Scan for the cell matching the given text and deliver its (X, Y) coordinate at center. 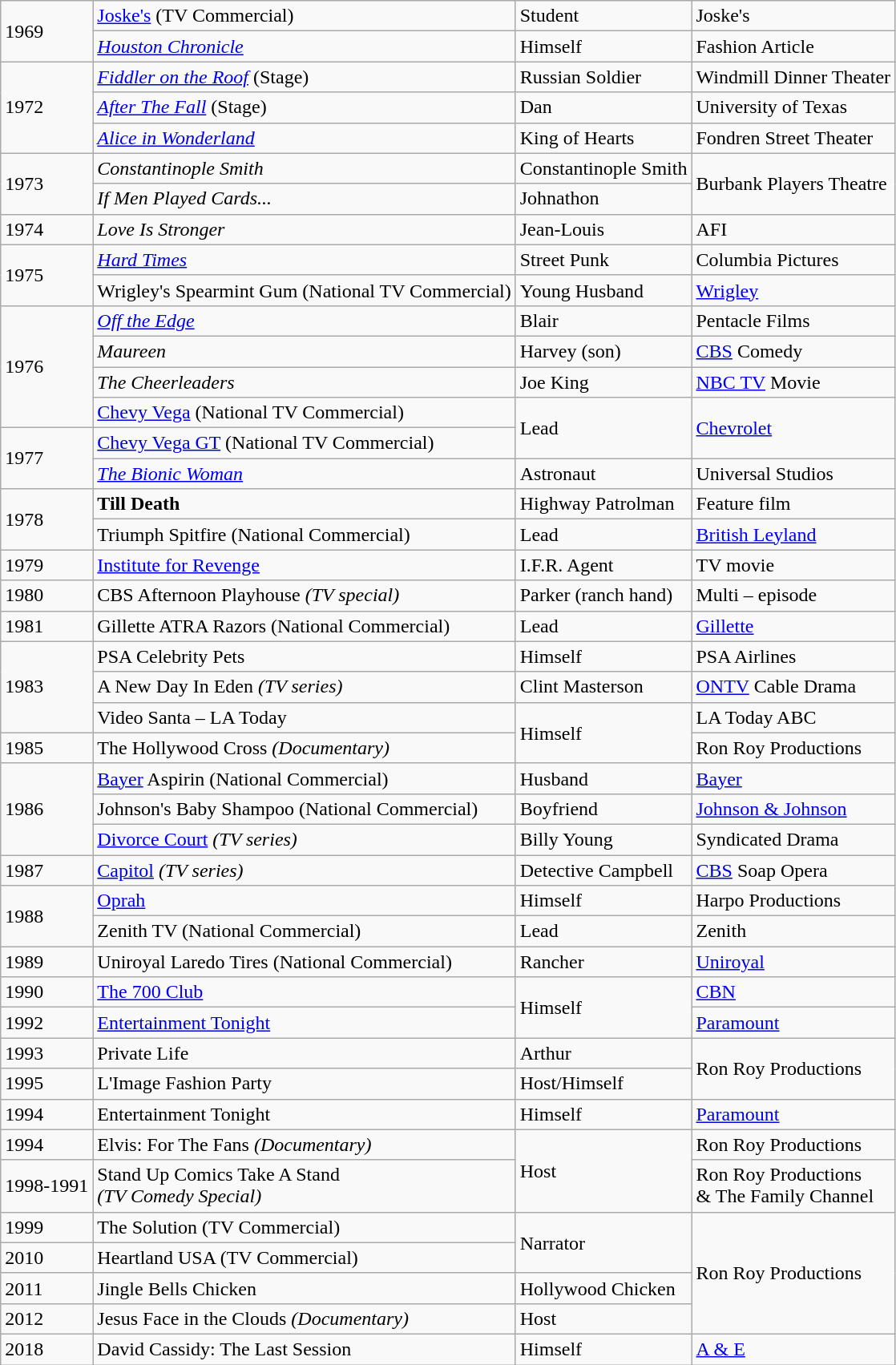
Highway Patrolman (603, 504)
1969 (46, 31)
Feature film (793, 504)
Chevrolet (793, 428)
Dan (603, 107)
Burbank Players Theatre (793, 184)
Astronaut (603, 474)
Zenith (793, 931)
Jingle Bells Chicken (305, 1288)
King of Hearts (603, 138)
Harvey (son) (603, 351)
Bayer Aspirin (National Commercial) (305, 778)
1999 (46, 1227)
Gillette ATRA Razors (National Commercial) (305, 626)
1973 (46, 184)
1985 (46, 748)
I.F.R. Agent (603, 565)
Fondren Street Theater (793, 138)
Chevy Vega (National TV Commercial) (305, 413)
A New Day In Eden (TV series) (305, 687)
NBC TV Movie (793, 382)
Fashion Article (793, 46)
The Cheerleaders (305, 382)
The Hollywood Cross (Documentary) (305, 748)
2010 (46, 1258)
Clint Masterson (603, 687)
Russian Soldier (603, 77)
If Men Played Cards... (305, 199)
Joe King (603, 382)
Jean-Louis (603, 229)
Maureen (305, 351)
1990 (46, 992)
Elvis: For The Fans (Documentary) (305, 1145)
Young Husband (603, 290)
CBS Soap Opera (793, 870)
British Leyland (793, 535)
The Solution (TV Commercial) (305, 1227)
1978 (46, 519)
Joske's (TV Commercial) (305, 16)
David Cassidy: The Last Session (305, 1349)
Johnson's Baby Shampoo (National Commercial) (305, 809)
Capitol (TV series) (305, 870)
Houston Chronicle (305, 46)
1980 (46, 596)
A & E (793, 1349)
1989 (46, 962)
2011 (46, 1288)
Divorce Court (TV series) (305, 839)
Narrator (603, 1242)
Heartland USA (TV Commercial) (305, 1258)
Pentacle Films (793, 321)
Uniroyal Laredo Tires (National Commercial) (305, 962)
1976 (46, 366)
Triumph Spitfire (National Commercial) (305, 535)
PSA Airlines (793, 656)
University of Texas (793, 107)
Multi – episode (793, 596)
Chevy Vega GT (National TV Commercial) (305, 443)
L'Image Fashion Party (305, 1084)
Parker (ranch hand) (603, 596)
Zenith TV (National Commercial) (305, 931)
After The Fall (Stage) (305, 107)
1992 (46, 1023)
Alice in Wonderland (305, 138)
1972 (46, 107)
1979 (46, 565)
Stand Up Comics Take A Stand(TV Comedy Special) (305, 1186)
Universal Studios (793, 474)
CBS Comedy (793, 351)
Till Death (305, 504)
Columbia Pictures (793, 260)
Oprah (305, 901)
Hollywood Chicken (603, 1288)
Love Is Stronger (305, 229)
Syndicated Drama (793, 839)
Fiddler on the Roof (Stage) (305, 77)
Uniroyal (793, 962)
ONTV Cable Drama (793, 687)
Harpo Productions (793, 901)
Gillette (793, 626)
Boyfriend (603, 809)
Husband (603, 778)
PSA Celebrity Pets (305, 656)
1998-1991 (46, 1186)
Billy Young (603, 839)
Wrigley's Spearmint Gum (National TV Commercial) (305, 290)
Rancher (603, 962)
Bayer (793, 778)
1977 (46, 458)
1983 (46, 687)
Jesus Face in the Clouds (Documentary) (305, 1319)
Off the Edge (305, 321)
1974 (46, 229)
Video Santa – LA Today (305, 717)
Johnson & Johnson (793, 809)
Blair (603, 321)
TV movie (793, 565)
CBN (793, 992)
Wrigley (793, 290)
Street Punk (603, 260)
1986 (46, 809)
Johnathon (603, 199)
Ron Roy Productions& The Family Channel (793, 1186)
1975 (46, 275)
2012 (46, 1319)
1993 (46, 1053)
1988 (46, 916)
2018 (46, 1349)
The Bionic Woman (305, 474)
1981 (46, 626)
Detective Campbell (603, 870)
AFI (793, 229)
Private Life (305, 1053)
1987 (46, 870)
LA Today ABC (793, 717)
Institute for Revenge (305, 565)
The 700 Club (305, 992)
Joske's (793, 16)
Arthur (603, 1053)
Hard Times (305, 260)
1995 (46, 1084)
CBS Afternoon Playhouse (TV special) (305, 596)
Windmill Dinner Theater (793, 77)
Host/Himself (603, 1084)
Student (603, 16)
